Find where the given text appears and provide that cell's center as (x, y) coordinate. 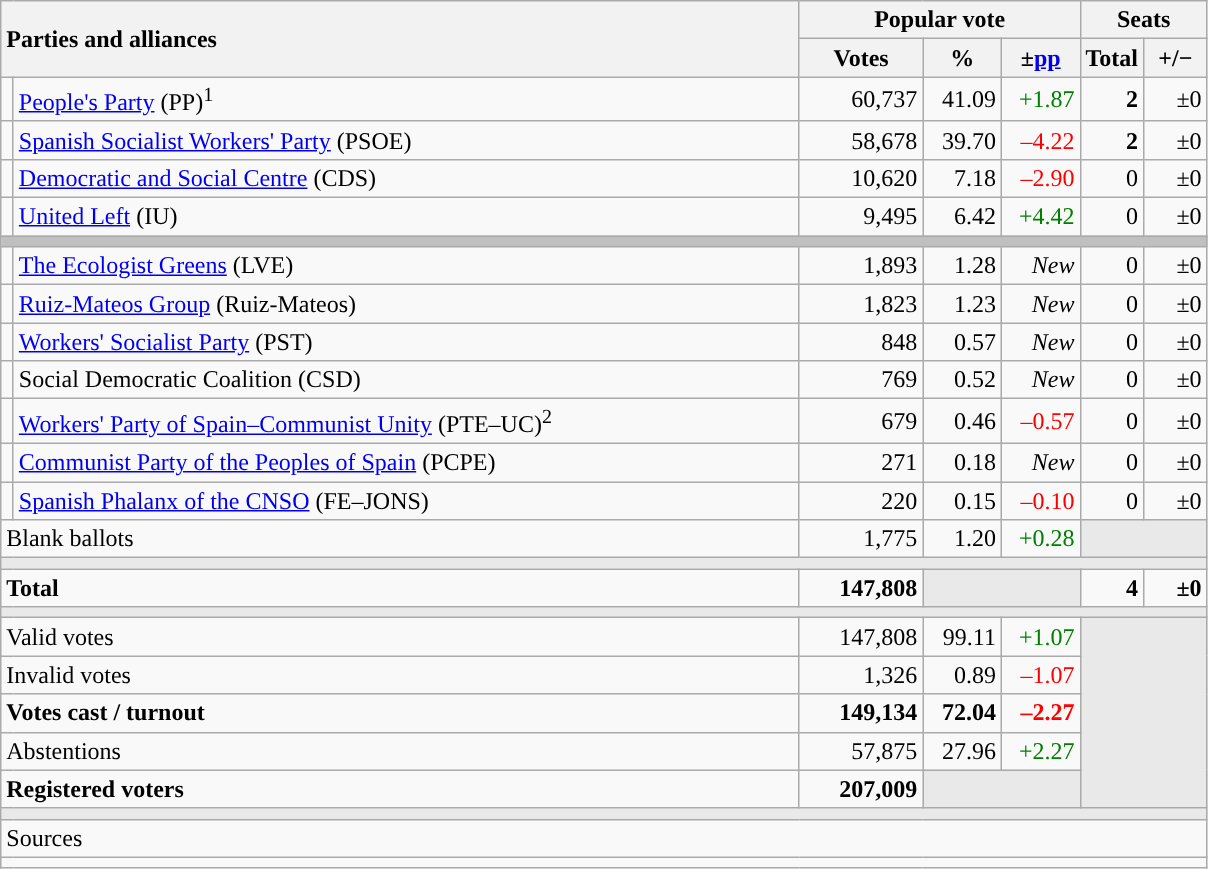
Blank ballots (400, 539)
People's Party (PP)1 (406, 100)
60,737 (861, 100)
679 (861, 422)
Valid votes (400, 637)
0.57 (962, 342)
39.70 (962, 140)
4 (1112, 588)
0.15 (962, 501)
99.11 (962, 637)
±pp (1040, 58)
27.96 (962, 751)
Ruiz-Mateos Group (Ruiz-Mateos) (406, 304)
Votes cast / turnout (400, 713)
Parties and alliances (400, 39)
1.20 (962, 539)
1.28 (962, 266)
220 (861, 501)
0.18 (962, 462)
848 (861, 342)
United Left (IU) (406, 217)
1,823 (861, 304)
1,775 (861, 539)
Social Democratic Coalition (CSD) (406, 380)
Seats (1144, 20)
0.46 (962, 422)
+1.07 (1040, 637)
+0.28 (1040, 539)
–4.22 (1040, 140)
7.18 (962, 178)
–0.10 (1040, 501)
Abstentions (400, 751)
9,495 (861, 217)
Spanish Phalanx of the CNSO (FE–JONS) (406, 501)
Votes (861, 58)
207,009 (861, 789)
–1.07 (1040, 675)
1,893 (861, 266)
149,134 (861, 713)
Invalid votes (400, 675)
58,678 (861, 140)
57,875 (861, 751)
10,620 (861, 178)
+4.42 (1040, 217)
Democratic and Social Centre (CDS) (406, 178)
0.52 (962, 380)
Sources (604, 838)
72.04 (962, 713)
Communist Party of the Peoples of Spain (PCPE) (406, 462)
769 (861, 380)
+2.27 (1040, 751)
0.89 (962, 675)
Spanish Socialist Workers' Party (PSOE) (406, 140)
1,326 (861, 675)
–2.90 (1040, 178)
Registered voters (400, 789)
41.09 (962, 100)
271 (861, 462)
Workers' Socialist Party (PST) (406, 342)
+1.87 (1040, 100)
% (962, 58)
–0.57 (1040, 422)
1.23 (962, 304)
–2.27 (1040, 713)
+/− (1176, 58)
The Ecologist Greens (LVE) (406, 266)
6.42 (962, 217)
Popular vote (940, 20)
Workers' Party of Spain–Communist Unity (PTE–UC)2 (406, 422)
